Pinpoint the cell where the given text exists, returning its [x, y] midpoint coordinate. 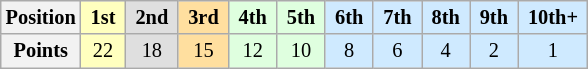
4th [253, 17]
6th [349, 17]
1 [553, 51]
Position [41, 17]
5th [301, 17]
7th [397, 17]
10 [301, 51]
1st [104, 17]
18 [152, 51]
22 [104, 51]
15 [203, 51]
4 [446, 51]
8 [349, 51]
9th [494, 17]
12 [253, 51]
Points [41, 51]
10th+ [553, 17]
2nd [152, 17]
2 [494, 51]
6 [397, 51]
3rd [203, 17]
8th [446, 17]
